Locate the cell with the specified text and output its (x, y) center coordinate. 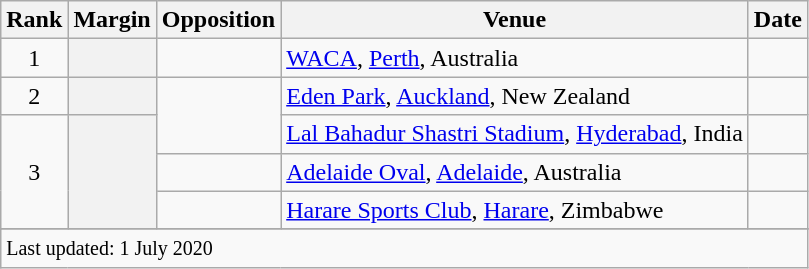
Opposition (218, 20)
Last updated: 1 July 2020 (404, 248)
3 (34, 172)
Harare Sports Club, Harare, Zimbabwe (515, 210)
Venue (515, 20)
Eden Park, Auckland, New Zealand (515, 96)
2 (34, 96)
Adelaide Oval, Adelaide, Australia (515, 172)
Margin (112, 20)
WACA, Perth, Australia (515, 58)
1 (34, 58)
Rank (34, 20)
Lal Bahadur Shastri Stadium, Hyderabad, India (515, 134)
Date (778, 20)
